Return (x, y) of the center of cell containing provided text 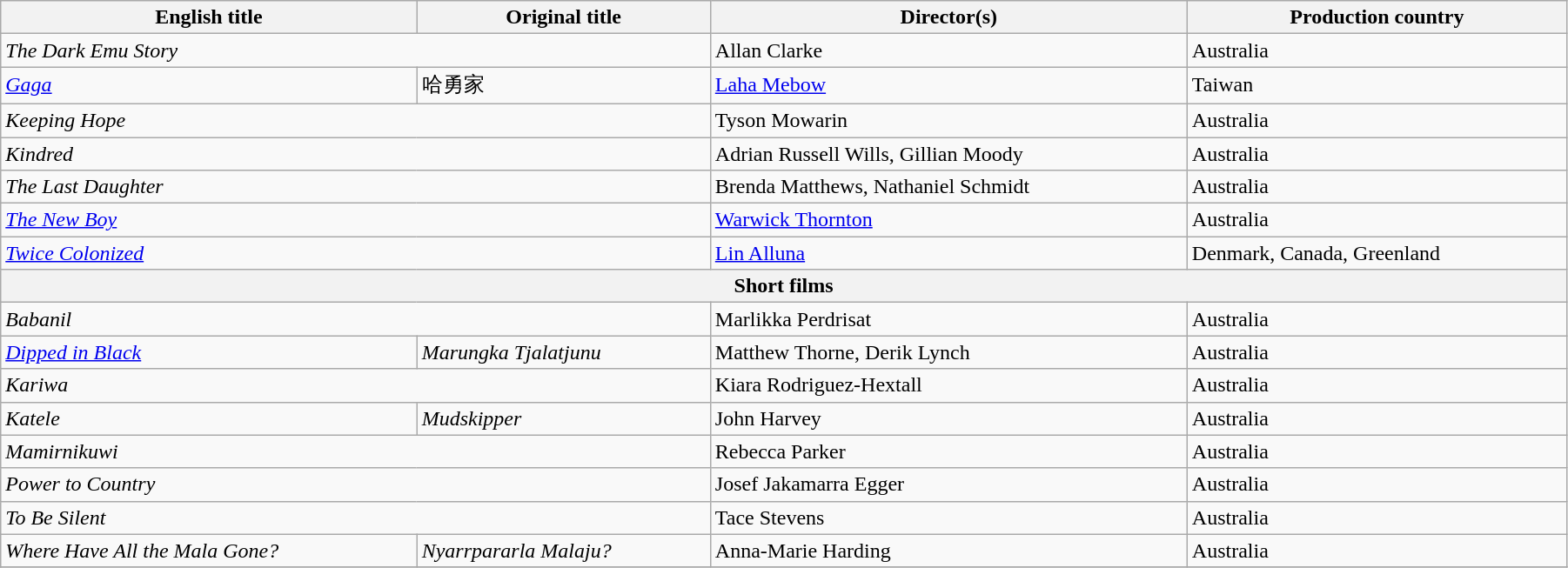
Marungka Tjalatjunu (564, 352)
Taiwan (1377, 85)
Production country (1377, 17)
Anna-Marie Harding (948, 551)
Original title (564, 17)
The Last Daughter (356, 187)
Kindred (356, 154)
Keeping Hope (356, 120)
Marlikka Perdrisat (948, 319)
The Dark Emu Story (356, 50)
Kiara Rodriguez-Hextall (948, 385)
Tace Stevens (948, 518)
Mudskipper (564, 418)
Denmark, Canada, Greenland (1377, 253)
Katele (209, 418)
Nyarrpararla Malaju? (564, 551)
John Harvey (948, 418)
Babanil (356, 319)
Short films (784, 286)
English title (209, 17)
Twice Colonized (356, 253)
The New Boy (356, 220)
Mamirnikuwi (356, 451)
Josef Jakamarra Egger (948, 484)
Adrian Russell Wills, Gillian Moody (948, 154)
To Be Silent (356, 518)
Allan Clarke (948, 50)
Gaga (209, 85)
Warwick Thornton (948, 220)
Tyson Mowarin (948, 120)
Dipped in Black (209, 352)
哈勇家 (564, 85)
Brenda Matthews, Nathaniel Schmidt (948, 187)
Matthew Thorne, Derik Lynch (948, 352)
Director(s) (948, 17)
Laha Mebow (948, 85)
Power to Country (356, 484)
Lin Alluna (948, 253)
Kariwa (356, 385)
Where Have All the Mala Gone? (209, 551)
Rebecca Parker (948, 451)
